Capture the cell that displays the provided text and extract its [X, Y] central coordinate. 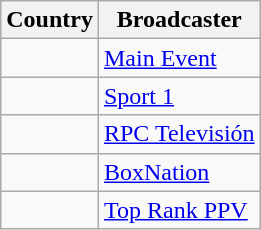
Country [50, 20]
BoxNation [179, 172]
Broadcaster [179, 20]
Top Rank PPV [179, 210]
Sport 1 [179, 96]
RPC Televisión [179, 134]
Main Event [179, 58]
